Locate the cell with the specified text and output its (x, y) center coordinate. 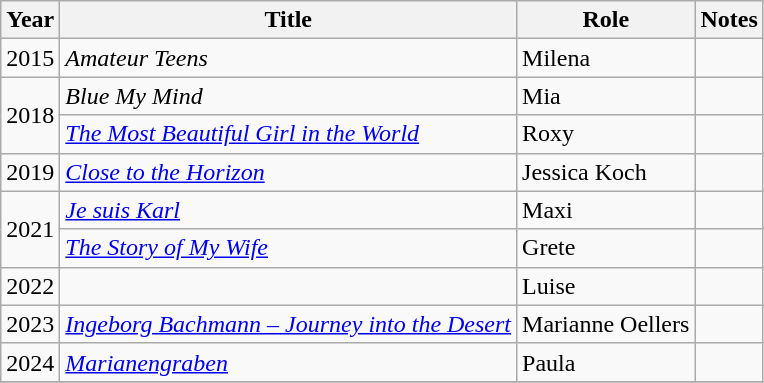
2022 (30, 286)
The Story of My Wife (288, 248)
Marianengraben (288, 362)
2023 (30, 324)
Je suis Karl (288, 210)
Year (30, 20)
Title (288, 20)
Marianne Oellers (606, 324)
Role (606, 20)
Blue My Mind (288, 96)
2024 (30, 362)
Close to the Horizon (288, 172)
2015 (30, 58)
The Most Beautiful Girl in the World (288, 134)
Grete (606, 248)
Roxy (606, 134)
Jessica Koch (606, 172)
2021 (30, 229)
Paula (606, 362)
Mia (606, 96)
Luise (606, 286)
Ingeborg Bachmann – Journey into the Desert (288, 324)
2019 (30, 172)
Notes (729, 20)
2018 (30, 115)
Amateur Teens (288, 58)
Maxi (606, 210)
Milena (606, 58)
